Provide the (X, Y) coordinate of the cell's center where the given text is located.  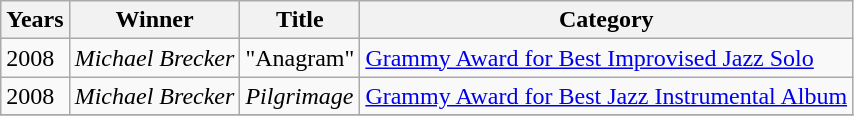
Category (606, 20)
Grammy Award for Best Jazz Instrumental Album (606, 96)
Grammy Award for Best Improvised Jazz Solo (606, 58)
"Anagram" (300, 58)
Title (300, 20)
Pilgrimage (300, 96)
Years (35, 20)
Winner (154, 20)
